Return the (x, y) coordinate for the center point of the cell that contains the specified text.  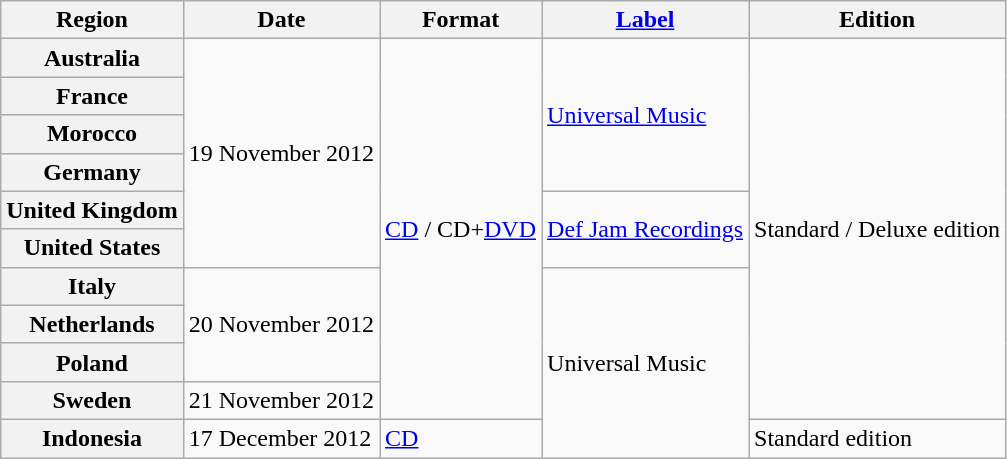
Date (281, 20)
Netherlands (92, 324)
Standard / Deluxe edition (878, 230)
CD (461, 438)
Sweden (92, 400)
Indonesia (92, 438)
CD / CD+DVD (461, 230)
19 November 2012 (281, 153)
20 November 2012 (281, 324)
Poland (92, 362)
Italy (92, 286)
Edition (878, 20)
United States (92, 248)
Format (461, 20)
Label (646, 20)
Standard edition (878, 438)
Australia (92, 58)
17 December 2012 (281, 438)
21 November 2012 (281, 400)
Morocco (92, 134)
Germany (92, 172)
United Kingdom (92, 210)
Region (92, 20)
Def Jam Recordings (646, 229)
France (92, 96)
